Provide the [x, y] coordinate of the cell's center where the given text is located.  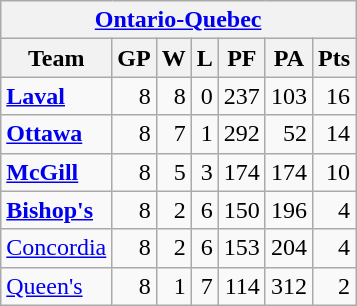
14 [334, 134]
52 [288, 134]
L [204, 58]
0 [204, 96]
237 [242, 96]
114 [242, 286]
103 [288, 96]
Ottawa [56, 134]
Team [56, 58]
Queen's [56, 286]
Ontario-Quebec [178, 20]
150 [242, 210]
153 [242, 248]
196 [288, 210]
PF [242, 58]
312 [288, 286]
Laval [56, 96]
Bishop's [56, 210]
Concordia [56, 248]
Pts [334, 58]
292 [242, 134]
PA [288, 58]
3 [204, 172]
McGill [56, 172]
GP [134, 58]
W [174, 58]
16 [334, 96]
10 [334, 172]
5 [174, 172]
204 [288, 248]
